Search for the cell housing the specified text and yield its [X, Y] center coordinate. 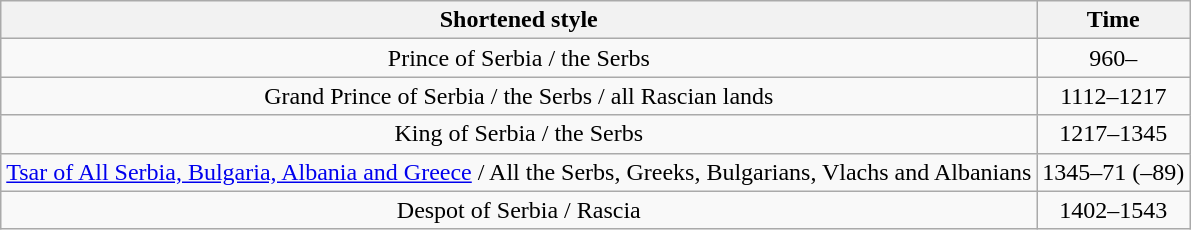
King of Serbia / the Serbs [519, 134]
1112–1217 [1114, 96]
1402–1543 [1114, 210]
Grand Prince of Serbia / the Serbs / all Rascian lands [519, 96]
960– [1114, 58]
Tsar of All Serbia, Bulgaria, Albania and Greece / All the Serbs, Greeks, Bulgarians, Vlachs and Albanians [519, 172]
1345–71 (–89) [1114, 172]
Despot of Serbia / Rascia [519, 210]
Time [1114, 20]
1217–1345 [1114, 134]
Shortened style [519, 20]
Prince of Serbia / the Serbs [519, 58]
